For the text-containing cell, return its midpoint in (x, y) coordinate format. 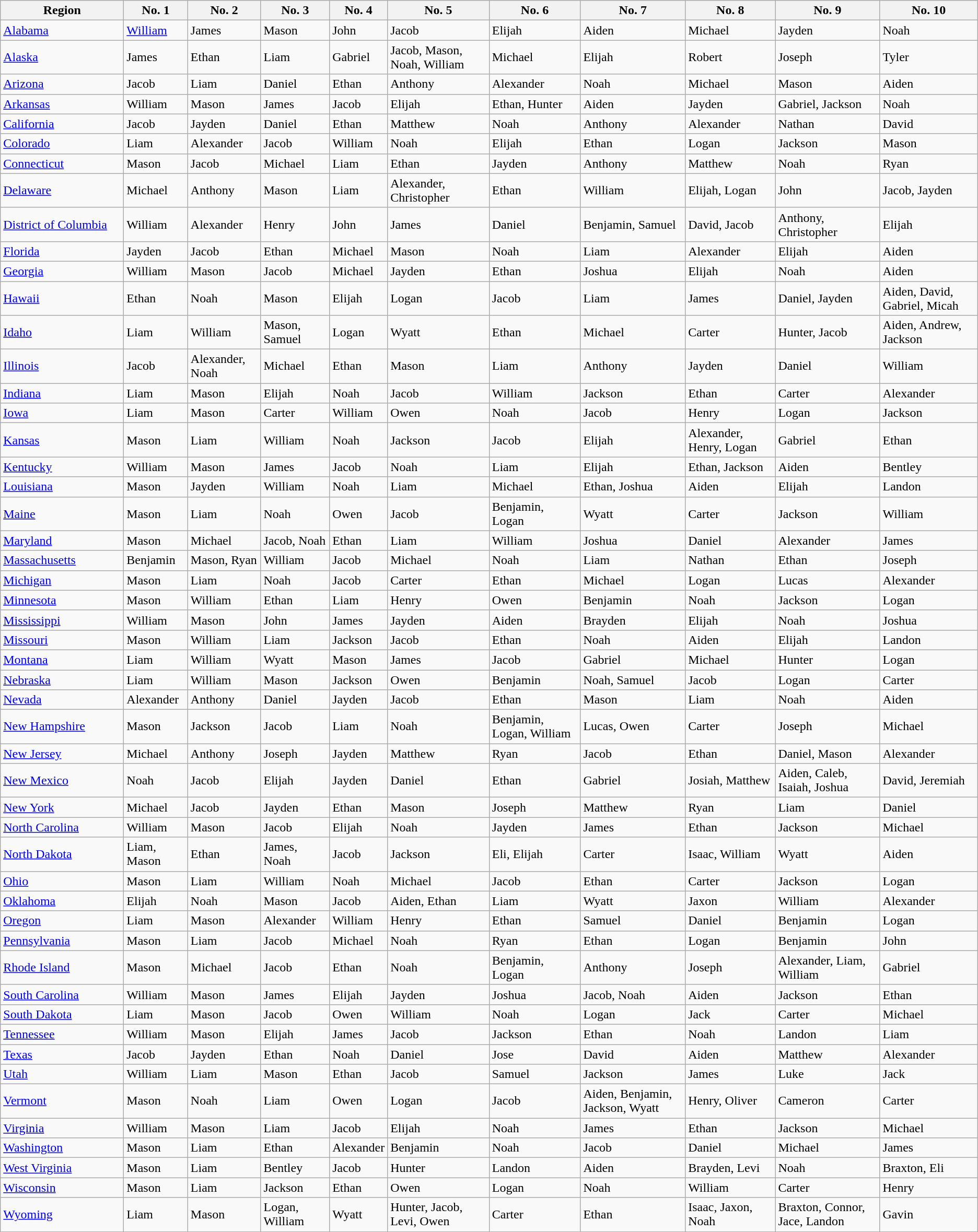
No. 8 (730, 10)
Daniel, Mason (828, 754)
Hawaii (62, 298)
Alexander, Liam, William (828, 967)
Henry, Oliver (730, 1101)
Jacob, Jayden (929, 190)
Iowa (62, 413)
Connecticut (62, 163)
Aiden, David, Gabriel, Micah (929, 298)
Texas (62, 1054)
Lucas, Owen (633, 727)
No. 5 (439, 10)
Louisiana (62, 487)
Ethan, Jackson (730, 467)
Jose (535, 1054)
New Mexico (62, 780)
Ethan, Joshua (633, 487)
Benjamin, Logan, William (535, 727)
Isaac, William (730, 854)
Wyoming (62, 1215)
Michigan (62, 580)
Mason, Ryan (224, 560)
North Dakota (62, 854)
Jacob, Mason, Noah, William (439, 57)
Arizona (62, 84)
Oregon (62, 921)
Alabama (62, 30)
Jaxon (730, 901)
Alexander, Christopher (439, 190)
Kentucky (62, 467)
New Jersey (62, 754)
David, Jacob (730, 225)
Robert (730, 57)
North Carolina (62, 827)
Braxton, Eli (929, 1168)
No. 4 (358, 10)
Kansas (62, 440)
Rhode Island (62, 967)
New Hampshire (62, 727)
Brayden, Levi (730, 1168)
David, Jeremiah (929, 780)
Daniel, Jayden (828, 298)
Georgia (62, 271)
West Virginia (62, 1168)
No. 9 (828, 10)
No. 10 (929, 10)
Region (62, 10)
California (62, 124)
Cameron (828, 1101)
Noah, Samuel (633, 679)
Oklahoma (62, 901)
New York (62, 807)
Benjamin, Samuel (633, 225)
South Dakota (62, 1014)
Anthony, Christopher (828, 225)
Elijah, Logan (730, 190)
Hunter, Jacob, Levi, Owen (439, 1215)
Washington (62, 1148)
Montana (62, 660)
Nevada (62, 700)
Missouri (62, 640)
Luke (828, 1074)
Tennessee (62, 1034)
Braxton, Connor, Jace, Landon (828, 1215)
Colorado (62, 144)
South Carolina (62, 994)
No. 2 (224, 10)
Josiah, Matthew (730, 780)
No. 7 (633, 10)
No. 1 (156, 10)
Wisconsin (62, 1188)
Florida (62, 251)
Alexander, Henry, Logan (730, 440)
Utah (62, 1074)
Minnesota (62, 600)
Aiden, Benjamin, Jackson, Wyatt (633, 1101)
Nebraska (62, 679)
Idaho (62, 332)
Maine (62, 514)
Aiden, Caleb, Isaiah, Joshua (828, 780)
Mississippi (62, 620)
Eli, Elijah (535, 854)
Isaac, Jaxon, Noah (730, 1215)
Tyler (929, 57)
Brayden (633, 620)
Gavin (929, 1215)
James, Noah (295, 854)
Liam, Mason (156, 854)
Lucas (828, 580)
Pennsylvania (62, 941)
Massachusetts (62, 560)
Logan, William (295, 1215)
Indiana (62, 393)
Alaska (62, 57)
Virginia (62, 1128)
Delaware (62, 190)
Mason, Samuel (295, 332)
No. 6 (535, 10)
Maryland (62, 541)
Vermont (62, 1101)
Illinois (62, 367)
No. 3 (295, 10)
Aiden, Ethan (439, 901)
Gabriel, Jackson (828, 104)
Alexander, Noah (224, 367)
Hunter, Jacob (828, 332)
Ethan, Hunter (535, 104)
Ohio (62, 881)
Arkansas (62, 104)
Aiden, Andrew, Jackson (929, 332)
District of Columbia (62, 225)
